Capture the cell that displays the provided text and extract its [X, Y] central coordinate. 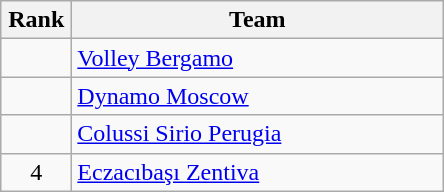
Rank [36, 20]
Team [258, 20]
4 [36, 172]
Colussi Sirio Perugia [258, 134]
Dynamo Moscow [258, 96]
Volley Bergamo [258, 58]
Eczacıbaşı Zentiva [258, 172]
